From the cell containing the given text, extract its center point as [X, Y] coordinate. 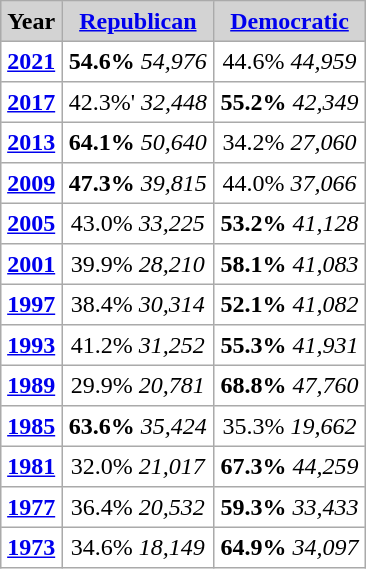
42.3%' 32,448 [138, 102]
2009 [31, 183]
1977 [31, 507]
2013 [31, 142]
55.2% 42,349 [290, 102]
32.0% 21,017 [138, 466]
44.6% 44,959 [290, 61]
Democratic [290, 21]
34.6% 18,149 [138, 547]
64.1% 50,640 [138, 142]
Republican [138, 21]
1993 [31, 345]
53.2% 41,128 [290, 223]
2005 [31, 223]
Year [31, 21]
43.0% 33,225 [138, 223]
54.6% 54,976 [138, 61]
39.9% 28,210 [138, 264]
59.3% 33,433 [290, 507]
36.4% 20,532 [138, 507]
64.9% 34,097 [290, 547]
1985 [31, 426]
58.1% 41,083 [290, 264]
2001 [31, 264]
63.6% 35,424 [138, 426]
44.0% 37,066 [290, 183]
35.3% 19,662 [290, 426]
1973 [31, 547]
47.3% 39,815 [138, 183]
2021 [31, 61]
68.8% 47,760 [290, 385]
67.3% 44,259 [290, 466]
29.9% 20,781 [138, 385]
34.2% 27,060 [290, 142]
1989 [31, 385]
52.1% 41,082 [290, 304]
55.3% 41,931 [290, 345]
1981 [31, 466]
41.2% 31,252 [138, 345]
1997 [31, 304]
38.4% 30,314 [138, 304]
2017 [31, 102]
